Return the [X, Y] coordinate for the center point of the cell that contains the specified text.  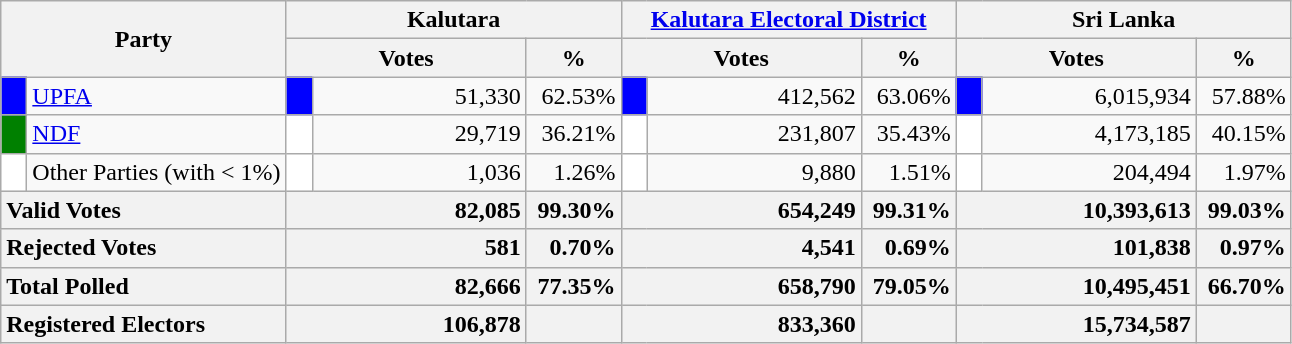
82,085 [406, 210]
Kalutara [454, 20]
0.97% [1244, 248]
9,880 [754, 172]
204,494 [1089, 172]
UPFA [156, 96]
99.03% [1244, 210]
412,562 [754, 96]
79.05% [908, 286]
1,036 [419, 172]
Rejected Votes [144, 248]
1.26% [574, 172]
63.06% [908, 96]
106,878 [406, 324]
231,807 [754, 134]
99.30% [574, 210]
0.69% [908, 248]
51,330 [419, 96]
Party [144, 39]
10,495,451 [1076, 286]
4,173,185 [1089, 134]
0.70% [574, 248]
66.70% [1244, 286]
40.15% [1244, 134]
77.35% [574, 286]
654,249 [741, 210]
10,393,613 [1076, 210]
6,015,934 [1089, 96]
29,719 [419, 134]
658,790 [741, 286]
581 [406, 248]
15,734,587 [1076, 324]
Sri Lanka [1124, 20]
1.51% [908, 172]
1.97% [1244, 172]
Other Parties (with < 1%) [156, 172]
36.21% [574, 134]
57.88% [1244, 96]
62.53% [574, 96]
Total Polled [144, 286]
Registered Electors [144, 324]
99.31% [908, 210]
4,541 [741, 248]
Kalutara Electoral District [788, 20]
NDF [156, 134]
82,666 [406, 286]
Valid Votes [144, 210]
833,360 [741, 324]
101,838 [1076, 248]
35.43% [908, 134]
